Return [X, Y] of the center of cell containing provided text 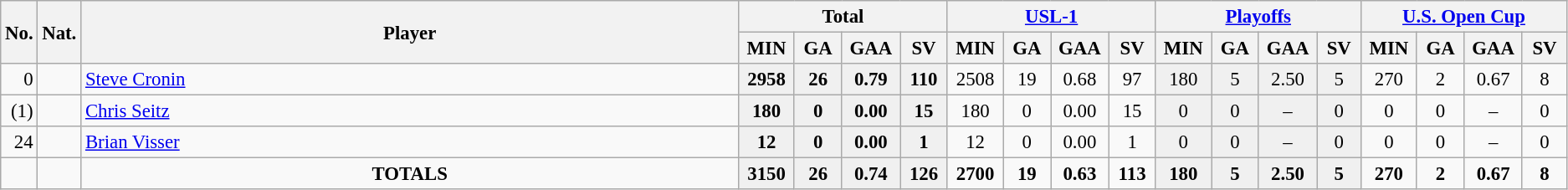
Nat. [59, 32]
2508 [976, 80]
Player [410, 32]
3150 [766, 174]
2958 [766, 80]
126 [924, 174]
24 [19, 142]
113 [1132, 174]
Brian Visser [410, 142]
0.63 [1080, 174]
Total [843, 17]
0.68 [1080, 80]
97 [1132, 80]
2700 [976, 174]
TOTALS [410, 174]
0.74 [871, 174]
Playoffs [1258, 17]
Steve Cronin [410, 80]
(1) [19, 111]
U.S. Open Cup [1464, 17]
No. [19, 32]
110 [924, 80]
USL-1 [1051, 17]
0.79 [871, 80]
Chris Seitz [410, 111]
